For the text-containing cell, return its midpoint in (X, Y) coordinate format. 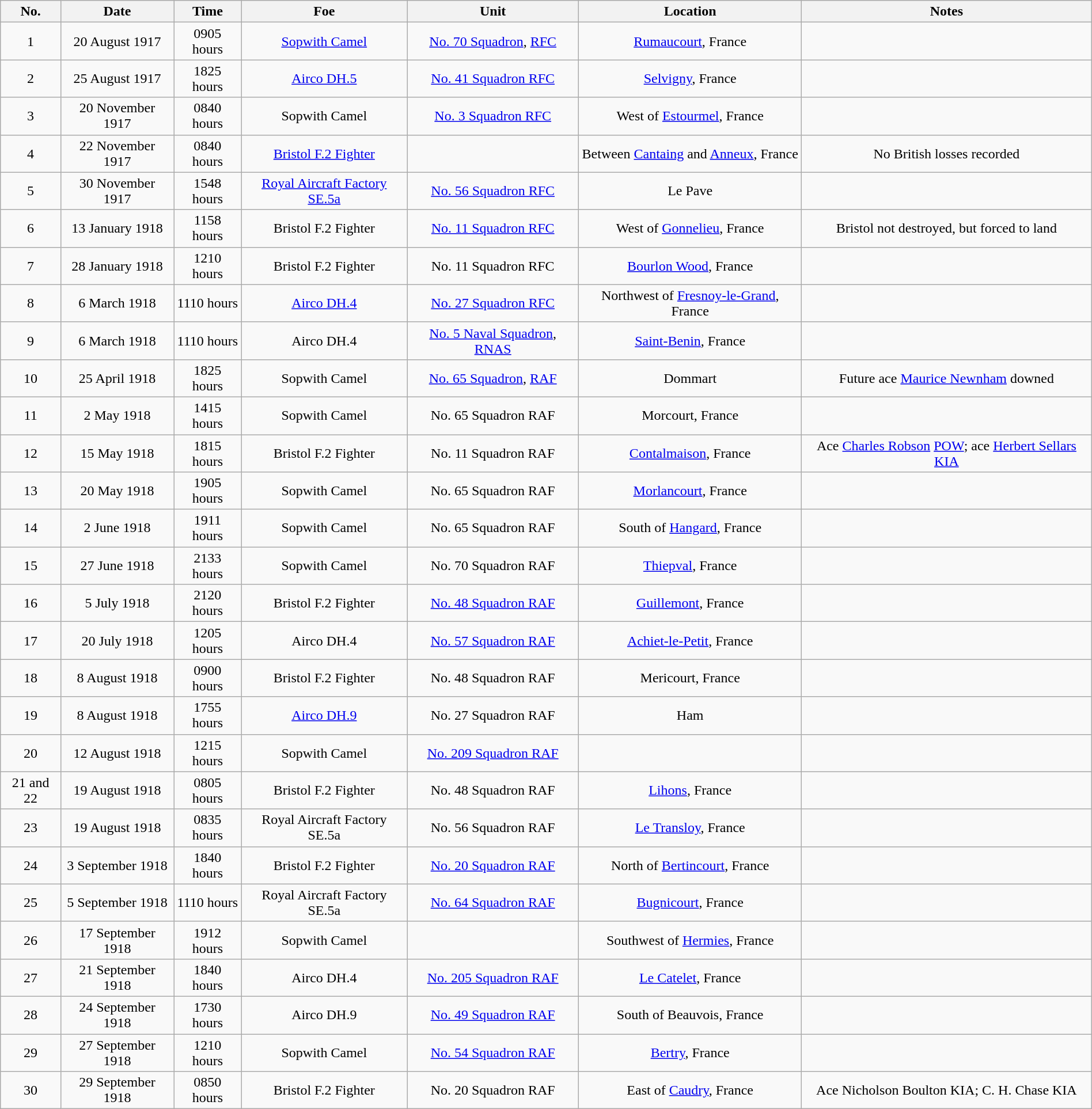
No. (31, 12)
Rumaucourt, France (690, 41)
Southwest of Hermies, France (690, 940)
No. 70 Squadron, RFC (493, 41)
South of Beauvois, France (690, 1015)
15 May 1918 (117, 453)
25 (31, 903)
Le Transloy, France (690, 828)
No. 49 Squadron RAF (493, 1015)
No. 209 Squadron RAF (493, 753)
17 (31, 640)
26 (31, 940)
28 January 1918 (117, 266)
Morlancourt, France (690, 491)
No. 57 Squadron RAF (493, 640)
No. 70 Squadron RAF (493, 565)
1158 hours (207, 228)
No. 54 Squadron RAF (493, 1053)
3 (31, 116)
Date (117, 12)
12 (31, 453)
2133 hours (207, 565)
Dommart (690, 378)
Future ace Maurice Newnham downed (947, 378)
No. 3 Squadron RFC (493, 116)
1415 hours (207, 416)
Thiepval, France (690, 565)
13 January 1918 (117, 228)
22 November 1917 (117, 153)
20 (31, 753)
No. 5 Naval Squadron, RNAS (493, 341)
Mericourt, France (690, 678)
15 (31, 565)
0835 hours (207, 828)
14 (31, 529)
Time (207, 12)
North of Bertincourt, France (690, 865)
South of Hangard, France (690, 529)
23 (31, 828)
No. 11 Squadron RAF (493, 453)
0805 hours (207, 790)
2 June 1918 (117, 529)
27 (31, 978)
24 (31, 865)
4 (31, 153)
Achiet-le-Petit, France (690, 640)
1205 hours (207, 640)
Selvigny, France (690, 78)
1815 hours (207, 453)
20 November 1917 (117, 116)
Unit (493, 12)
Location (690, 12)
1730 hours (207, 1015)
9 (31, 341)
No. 65 Squadron, RAF (493, 378)
1911 hours (207, 529)
10 (31, 378)
2 (31, 78)
25 August 1917 (117, 78)
0905 hours (207, 41)
30 (31, 1091)
25 April 1918 (117, 378)
8 (31, 303)
No. 41 Squadron RFC (493, 78)
Bourlon Wood, France (690, 266)
Guillemont, France (690, 603)
West of Gonnelieu, France (690, 228)
No. 205 Squadron RAF (493, 978)
No. 64 Squadron RAF (493, 903)
Bugnicourt, France (690, 903)
27 June 1918 (117, 565)
1755 hours (207, 715)
5 (31, 191)
29 September 1918 (117, 1091)
Ace Charles Robson POW; ace Herbert Sellars KIA (947, 453)
7 (31, 266)
No. 56 Squadron RAF (493, 828)
20 August 1917 (117, 41)
Morcourt, France (690, 416)
Bertry, France (690, 1053)
Lihons, France (690, 790)
17 September 1918 (117, 940)
5 September 1918 (117, 903)
Le Pave (690, 191)
0900 hours (207, 678)
16 (31, 603)
No. 56 Squadron RFC (493, 191)
West of Estourmel, France (690, 116)
27 September 1918 (117, 1053)
Notes (947, 12)
3 September 1918 (117, 865)
Airco DH.5 (324, 78)
1215 hours (207, 753)
6 (31, 228)
Northwest of Fresnoy-le-Grand, France (690, 303)
Le Catelet, France (690, 978)
Saint-Benin, France (690, 341)
5 July 1918 (117, 603)
Foe (324, 12)
No. 27 Squadron RFC (493, 303)
18 (31, 678)
20 July 1918 (117, 640)
Between Cantaing and Anneux, France (690, 153)
21 September 1918 (117, 978)
Contalmaison, France (690, 453)
No British losses recorded (947, 153)
Ham (690, 715)
2120 hours (207, 603)
12 August 1918 (117, 753)
20 May 1918 (117, 491)
1548 hours (207, 191)
0850 hours (207, 1091)
24 September 1918 (117, 1015)
1912 hours (207, 940)
No. 27 Squadron RAF (493, 715)
1905 hours (207, 491)
21 and 22 (31, 790)
30 November 1917 (117, 191)
29 (31, 1053)
13 (31, 491)
19 (31, 715)
East of Caudry, France (690, 1091)
Ace Nicholson Boulton KIA; C. H. Chase KIA (947, 1091)
28 (31, 1015)
1 (31, 41)
Bristol not destroyed, but forced to land (947, 228)
11 (31, 416)
2 May 1918 (117, 416)
